Provide the [X, Y] coordinate of the cell's center where the given text is located.  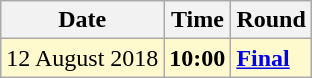
12 August 2018 [82, 58]
10:00 [198, 58]
Date [82, 20]
Final [271, 58]
Round [271, 20]
Time [198, 20]
